Capture the cell that displays the provided text and extract its (X, Y) central coordinate. 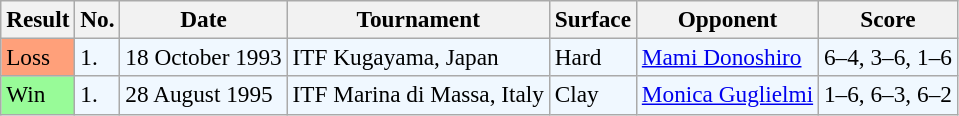
ITF Kugayama, Japan (418, 57)
18 October 1993 (204, 57)
ITF Marina di Massa, Italy (418, 95)
Win (38, 95)
No. (98, 19)
1–6, 6–3, 6–2 (888, 95)
Opponent (727, 19)
6–4, 3–6, 1–6 (888, 57)
Hard (592, 57)
Surface (592, 19)
Result (38, 19)
Date (204, 19)
Score (888, 19)
28 August 1995 (204, 95)
Monica Guglielmi (727, 95)
Loss (38, 57)
Tournament (418, 19)
Mami Donoshiro (727, 57)
Clay (592, 95)
